Determine the (x, y) coordinate at the center of the cell enclosing the given text.  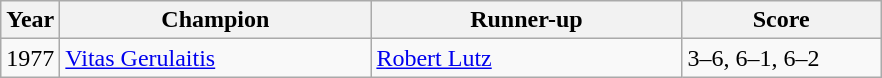
Robert Lutz (526, 58)
Year (30, 20)
Vitas Gerulaitis (216, 58)
Runner-up (526, 20)
Champion (216, 20)
1977 (30, 58)
3–6, 6–1, 6–2 (782, 58)
Score (782, 20)
